Provide the (X, Y) coordinate of the cell's center where the given text is located.  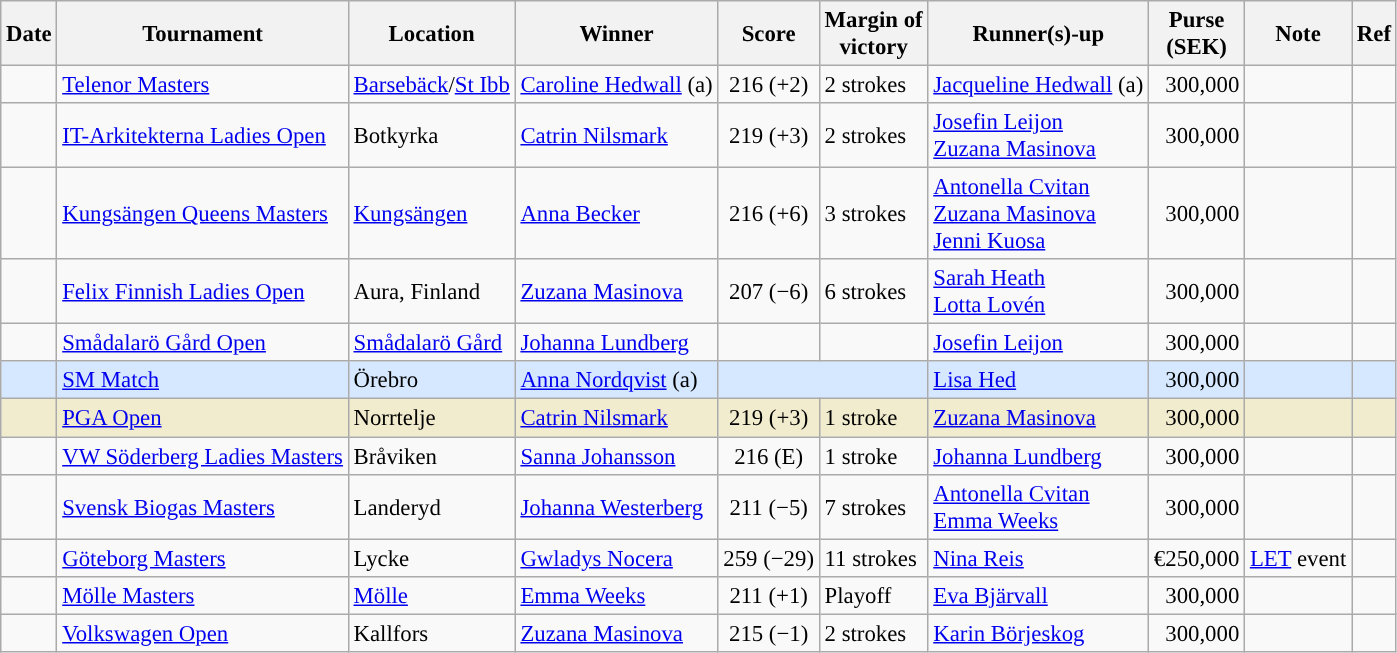
207 (−6) (768, 292)
Bråviken (432, 456)
211 (+1) (768, 595)
Tournament (202, 34)
Score (768, 34)
Antonella Cvitan Zuzana Masinova Jenni Kuosa (1038, 214)
Mölle Masters (202, 595)
Antonella Cvitan Emma Weeks (1038, 506)
Winner (616, 34)
Margin ofvictory (874, 34)
Kungsängen Queens Masters (202, 214)
Mölle (432, 595)
Emma Weeks (616, 595)
211 (−5) (768, 506)
LET event (1298, 558)
IT-Arkitekterna Ladies Open (202, 136)
Kallfors (432, 633)
Botkyrka (432, 136)
Sanna Johansson (616, 456)
VW Söderberg Ladies Masters (202, 456)
Svensk Biogas Masters (202, 506)
3 strokes (874, 214)
259 (−29) (768, 558)
Location (432, 34)
€250,000 (1197, 558)
Nina Reis (1038, 558)
Date (29, 34)
Aura, Finland (432, 292)
Lisa Hed (1038, 381)
Jacqueline Hedwall (a) (1038, 85)
6 strokes (874, 292)
Johanna Westerberg (616, 506)
Runner(s)-up (1038, 34)
Playoff (874, 595)
Göteborg Masters (202, 558)
Gwladys Nocera (616, 558)
11 strokes (874, 558)
Norrtelje (432, 418)
Telenor Masters (202, 85)
Kungsängen (432, 214)
7 strokes (874, 506)
215 (−1) (768, 633)
Felix Finnish Ladies Open (202, 292)
Landeryd (432, 506)
Eva Bjärvall (1038, 595)
Barsebäck/St Ibb (432, 85)
Josefin Leijon Zuzana Masinova (1038, 136)
216 (+2) (768, 85)
216 (E) (768, 456)
Josefin Leijon (1038, 343)
Smådalarö Gård (432, 343)
SM Match (202, 381)
Ref (1374, 34)
Lycke (432, 558)
Anna Becker (616, 214)
Volkswagen Open (202, 633)
PGA Open (202, 418)
Sarah Heath Lotta Lovén (1038, 292)
Note (1298, 34)
Caroline Hedwall (a) (616, 85)
Smådalarö Gård Open (202, 343)
216 (+6) (768, 214)
Örebro (432, 381)
Anna Nordqvist (a) (616, 381)
Purse(SEK) (1197, 34)
Karin Börjeskog (1038, 633)
